Extract the (x, y) coordinate from the center of the cell holding the provided text.  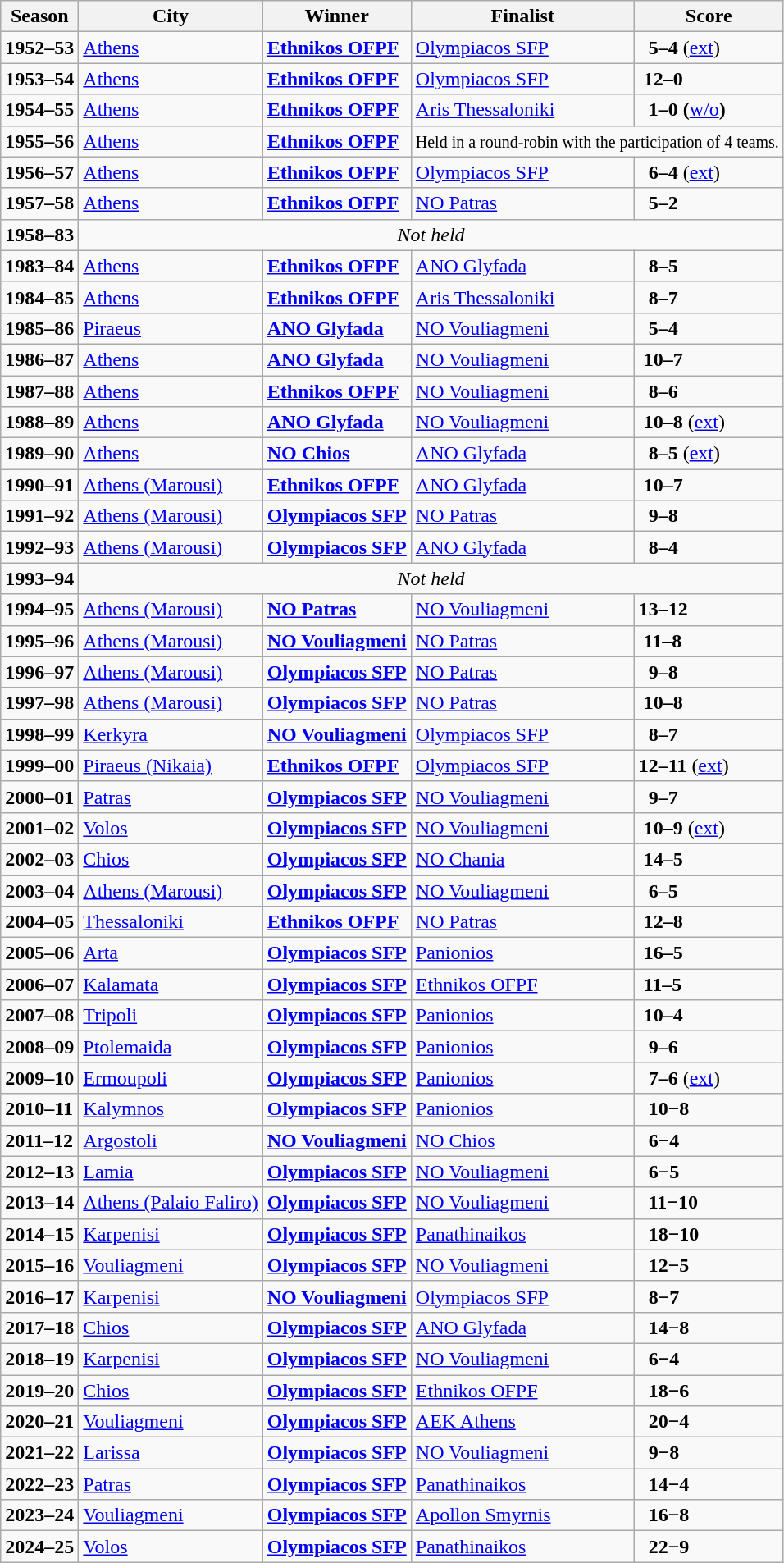
9−8 (709, 1453)
1997–98 (39, 703)
Apollon Smyrnis (522, 1515)
Kerkyra (171, 734)
1989–90 (39, 454)
Finalist (522, 16)
2005–06 (39, 953)
6−5 (709, 1172)
10–4 (709, 1016)
1988–89 (39, 423)
20−4 (709, 1422)
10−8 (709, 1109)
2008–09 (39, 1047)
1984–85 (39, 297)
18−10 (709, 1234)
Score (709, 16)
2002–03 (39, 859)
11–8 (709, 641)
10–8 (709, 703)
Held in a round-robin with the participation of 4 teams. (597, 141)
1995–96 (39, 641)
12−5 (709, 1265)
16−8 (709, 1515)
1996–97 (39, 672)
1953–54 (39, 79)
Lamia (171, 1172)
5–4 (709, 328)
2015–16 (39, 1265)
8–4 (709, 547)
14−4 (709, 1484)
2017–18 (39, 1328)
1993–94 (39, 578)
10–8 (ext) (709, 423)
10–9 (ext) (709, 828)
2019–20 (39, 1391)
2020–21 (39, 1422)
8–6 (709, 391)
2003–04 (39, 890)
9–7 (709, 797)
2007–08 (39, 1016)
2018–19 (39, 1359)
2013–14 (39, 1203)
16–5 (709, 953)
2016–17 (39, 1296)
7–6 (ext) (709, 1078)
1955–56 (39, 141)
1999–00 (39, 766)
Ptolemaida (171, 1047)
1985–86 (39, 328)
11–5 (709, 985)
NO Chania (522, 859)
2004–05 (39, 922)
2023–24 (39, 1515)
2021–22 (39, 1453)
Arta (171, 953)
5–4 (ext) (709, 48)
1–0 (w/o) (709, 110)
1994–95 (39, 610)
2000–01 (39, 797)
13–12 (709, 610)
1958–83 (39, 235)
Tripoli (171, 1016)
1998–99 (39, 734)
1954–55 (39, 110)
Ermoupoli (171, 1078)
8–5 (ext) (709, 454)
1992–93 (39, 547)
14–5 (709, 859)
2006–07 (39, 985)
Kalamata (171, 985)
12–8 (709, 922)
1983–84 (39, 266)
Argostoli (171, 1140)
Thessaloniki (171, 922)
12–0 (709, 79)
1986–87 (39, 359)
2022–23 (39, 1484)
1987–88 (39, 391)
11−10 (709, 1203)
2011–12 (39, 1140)
Piraeus (171, 328)
Athens (Palaio Faliro) (171, 1203)
Piraeus (Nikaia) (171, 766)
9–6 (709, 1047)
1952–53 (39, 48)
2014–15 (39, 1234)
6–5 (709, 890)
22−9 (709, 1547)
1991–92 (39, 516)
14−8 (709, 1328)
Larissa (171, 1453)
2012–13 (39, 1172)
Season (39, 16)
AEK Athens (522, 1422)
Winner (336, 16)
2024–25 (39, 1547)
Kalymnos (171, 1109)
12–11 (ext) (709, 766)
6–4 (ext) (709, 172)
8−7 (709, 1296)
1956–57 (39, 172)
8–5 (709, 266)
1957–58 (39, 203)
5–2 (709, 203)
2001–02 (39, 828)
1990–91 (39, 485)
18−6 (709, 1391)
2009–10 (39, 1078)
2010–11 (39, 1109)
City (171, 16)
